Locate the cell with the specified text and output its (x, y) center coordinate. 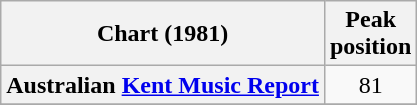
Chart (1981) (163, 34)
Peakposition (370, 34)
Australian Kent Music Report (163, 85)
81 (370, 85)
